From the cell containing the given text, extract its center point as (X, Y) coordinate. 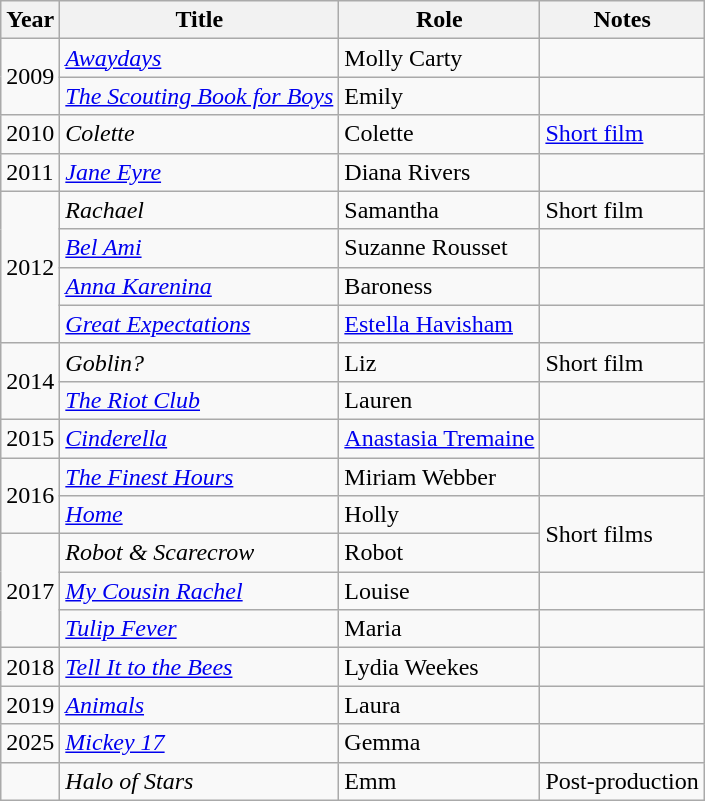
2018 (30, 667)
Samantha (440, 210)
The Riot Club (200, 400)
Anastasia Tremaine (440, 438)
Louise (440, 591)
2012 (30, 267)
Suzanne Rousset (440, 248)
2025 (30, 743)
Robot & Scarecrow (200, 553)
Laura (440, 705)
Animals (200, 705)
Robot (440, 553)
The Scouting Book for Boys (200, 96)
Lydia Weekes (440, 667)
Notes (622, 20)
Emm (440, 781)
Tell It to the Bees (200, 667)
Liz (440, 362)
Baroness (440, 286)
Title (200, 20)
Gemma (440, 743)
Halo of Stars (200, 781)
Goblin? (200, 362)
Post-production (622, 781)
Lauren (440, 400)
2019 (30, 705)
Bel Ami (200, 248)
Jane Eyre (200, 172)
2009 (30, 77)
Maria (440, 629)
Home (200, 515)
Role (440, 20)
Year (30, 20)
Mickey 17 (200, 743)
Miriam Webber (440, 477)
Cinderella (200, 438)
Emily (440, 96)
2014 (30, 381)
2016 (30, 496)
2010 (30, 134)
The Finest Hours (200, 477)
2015 (30, 438)
Estella Havisham (440, 324)
My Cousin Rachel (200, 591)
Great Expectations (200, 324)
2017 (30, 591)
Holly (440, 515)
Short films (622, 534)
Tulip Fever (200, 629)
Anna Karenina (200, 286)
Awaydays (200, 58)
Rachael (200, 210)
Diana Rivers (440, 172)
Molly Carty (440, 58)
2011 (30, 172)
